Output the [x, y] coordinate of the center of the cell containing the given text.  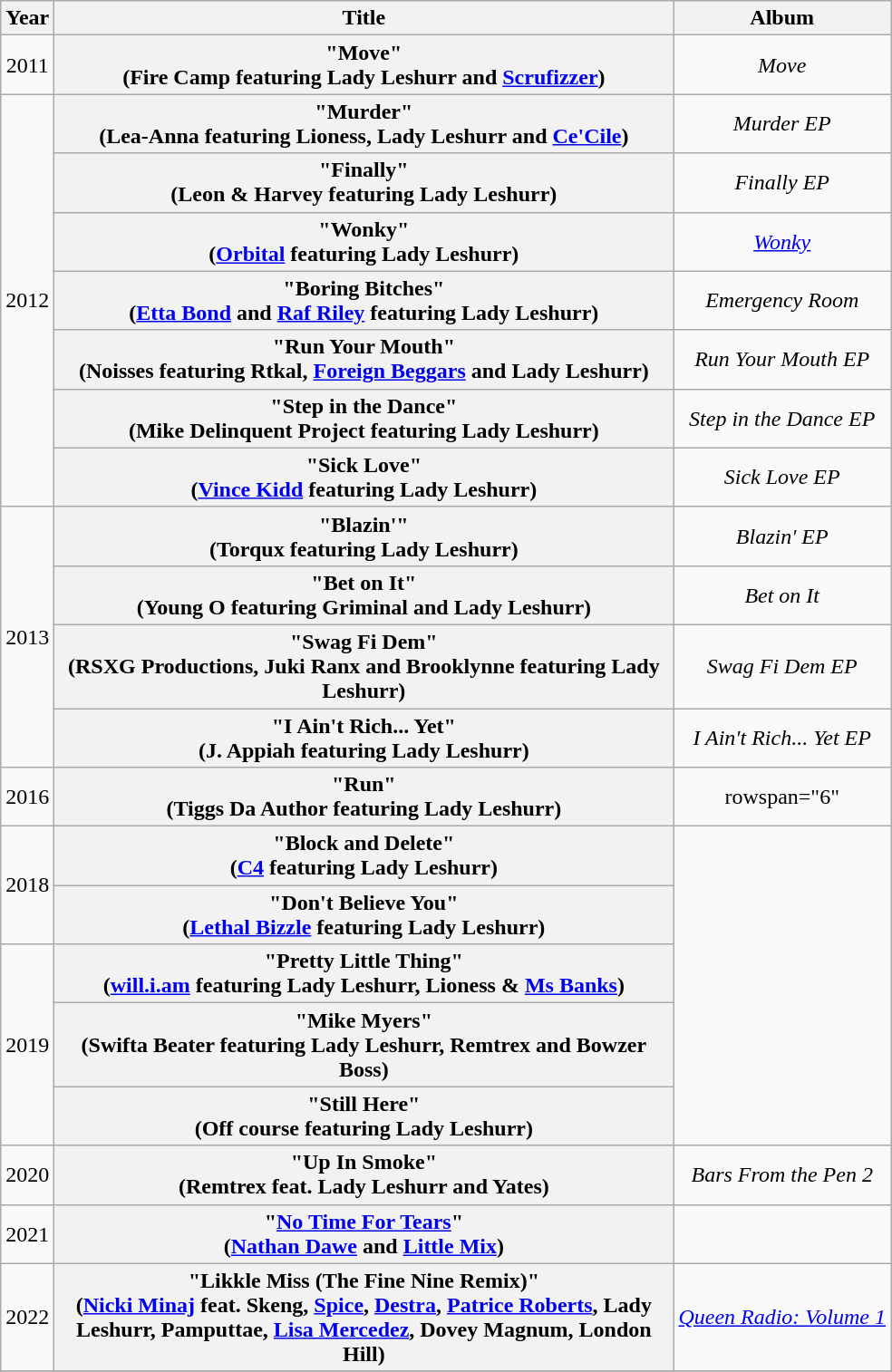
"Boring Bitches"(Etta Bond and Raf Riley featuring Lady Leshurr) [364, 301]
"Bet on It"(Young O featuring Griminal and Lady Leshurr) [364, 594]
Sick Love EP [782, 477]
Year [27, 18]
"Still Here" (Off course featuring Lady Leshurr) [364, 1116]
"Pretty Little Thing"(will.i.am featuring Lady Leshurr, Lioness & Ms Banks) [364, 973]
2021 [27, 1234]
"Swag Fi Dem"(RSXG Productions, Juki Ranx and Brooklynne featuring Lady Leshurr) [364, 666]
Bars From the Pen 2 [782, 1174]
2013 [27, 636]
Emergency Room [782, 301]
I Ain't Rich... Yet EP [782, 738]
Murder EP [782, 123]
Finally EP [782, 183]
2022 [27, 1318]
"I Ain't Rich... Yet"(J. Appiah featuring Lady Leshurr) [364, 738]
Queen Radio: Volume 1 [782, 1318]
rowspan="6" [782, 797]
2012 [27, 301]
"No Time For Tears" (Nathan Dawe and Little Mix) [364, 1234]
2020 [27, 1174]
"Run Your Mouth"(Noisses featuring Rtkal, Foreign Beggars and Lady Leshurr) [364, 359]
Swag Fi Dem EP [782, 666]
2019 [27, 1045]
"Wonky"(Orbital featuring Lady Leshurr) [364, 241]
Step in the Dance EP [782, 419]
"Mike Myers" (Swifta Beater featuring Lady Leshurr, Remtrex and Bowzer Boss) [364, 1045]
"Step in the Dance"(Mike Delinquent Project featuring Lady Leshurr) [364, 419]
"Finally"(Leon & Harvey featuring Lady Leshurr) [364, 183]
Move [782, 65]
"Up In Smoke" (Remtrex feat. Lady Leshurr and Yates) [364, 1174]
"Move"(Fire Camp featuring Lady Leshurr and Scrufizzer) [364, 65]
Bet on It [782, 594]
Run Your Mouth EP [782, 359]
Title [364, 18]
"Blazin'"(Torqux featuring Lady Leshurr) [364, 536]
2016 [27, 797]
Blazin' EP [782, 536]
Wonky [782, 241]
2018 [27, 885]
Album [782, 18]
"Sick Love"(Vince Kidd featuring Lady Leshurr) [364, 477]
2011 [27, 65]
"Murder"(Lea-Anna featuring Lioness, Lady Leshurr and Ce'Cile) [364, 123]
"Run"(Tiggs Da Author featuring Lady Leshurr) [364, 797]
"Don't Believe You" (Lethal Bizzle featuring Lady Leshurr) [364, 915]
"Block and Delete" (C4 featuring Lady Leshurr) [364, 855]
